Detect which cell encompasses the target text, then output its [X, Y] center coordinate. 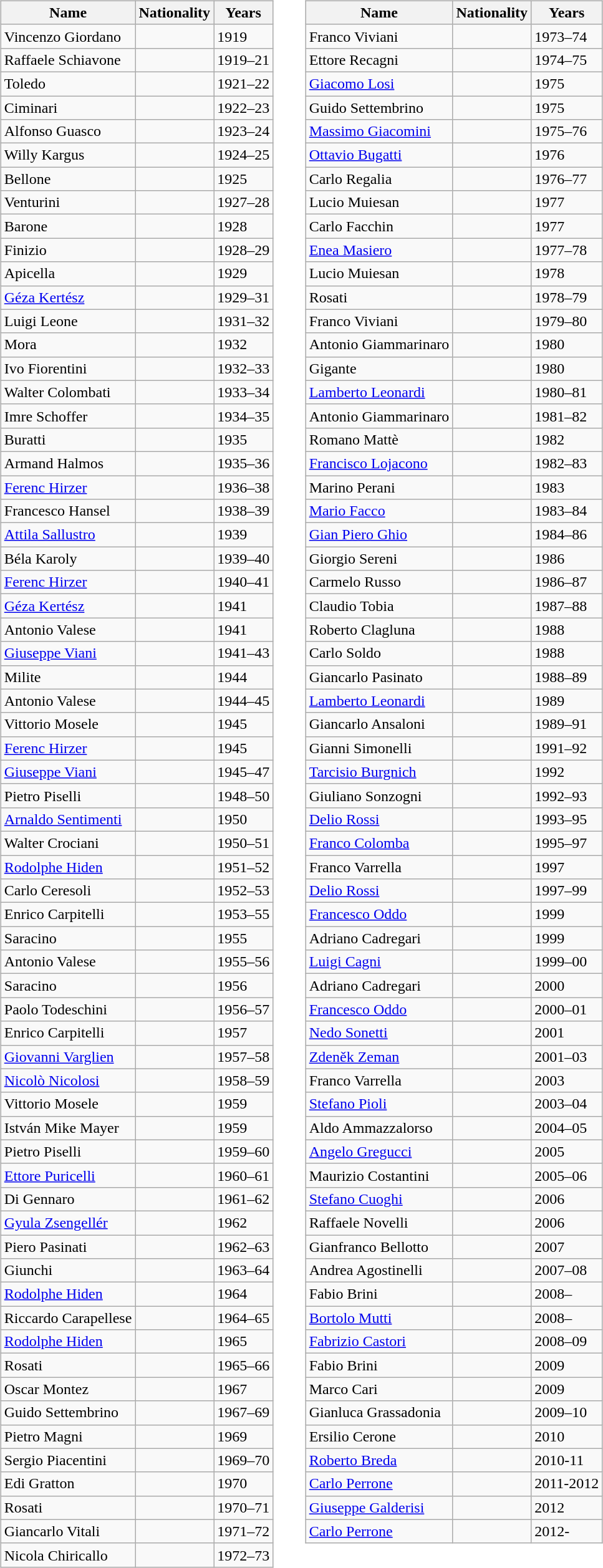
Mario Facco [379, 511]
2005–06 [567, 1175]
Apicella [68, 274]
1919–21 [243, 60]
1935–36 [243, 463]
1939–40 [243, 559]
Sergio Piacentini [68, 1460]
Armand Halmos [68, 463]
Stefano Pioli [379, 1104]
Raffaele Novelli [379, 1223]
Roberto Breda [379, 1460]
1980–81 [567, 392]
1983 [567, 487]
Carlo Ceresoli [68, 891]
Bortolo Mutti [379, 1318]
1965–66 [243, 1365]
1999–00 [567, 962]
1940–41 [243, 582]
2010 [567, 1436]
1953–55 [243, 915]
1957 [243, 1033]
1975–76 [567, 132]
1986–87 [567, 582]
Nedo Sonetti [379, 1033]
1932 [243, 345]
Francisco Lojacono [379, 463]
2012- [567, 1531]
1967 [243, 1389]
Angelo Gregucci [379, 1152]
1939 [243, 535]
1960–61 [243, 1175]
Carmelo Russo [379, 582]
Di Gennaro [68, 1199]
1956–57 [243, 1009]
1965 [243, 1342]
1995–97 [567, 843]
István Mike Mayer [68, 1128]
Zdeněk Zeman [379, 1057]
Tarcisio Burgnich [379, 772]
Maurizio Costantini [379, 1175]
1948–50 [243, 796]
1987–88 [567, 606]
1929–31 [243, 297]
1938–39 [243, 511]
Luigi Leone [68, 321]
1962–63 [243, 1246]
Carlo Regalia [379, 179]
1978–79 [567, 297]
Imre Schoffer [68, 416]
Ettore Puricelli [68, 1175]
1964–65 [243, 1318]
Giorgio Sereni [379, 559]
Gyula Zsengellér [68, 1223]
2012 [567, 1508]
1983–84 [567, 511]
Riccardo Carapellese [68, 1318]
Raffaele Schiavone [68, 60]
1933–34 [243, 392]
Mora [68, 345]
1984–86 [567, 535]
Giancarlo Ansaloni [379, 724]
Nicolò Nicolosi [68, 1080]
Paolo Todeschini [68, 1009]
Venturini [68, 203]
Milite [68, 677]
1932–33 [243, 368]
2011-2012 [567, 1484]
Carlo Facchin [379, 226]
Finizio [68, 250]
1989 [567, 701]
Gianfranco Bellotto [379, 1246]
Walter Crociani [68, 843]
Fabrizio Castori [379, 1342]
Giovanni Varglien [68, 1057]
Ciminari [68, 108]
1936–38 [243, 487]
Arnaldo Sentimenti [68, 819]
1941–43 [243, 653]
Nicola Chiricallo [68, 1555]
1919 [243, 36]
Giancarlo Pasinato [379, 677]
2001–03 [567, 1057]
Oscar Montez [68, 1389]
1956 [243, 986]
1969–70 [243, 1460]
1979–80 [567, 321]
2007 [567, 1246]
Attila Sallustro [68, 535]
1976–77 [567, 179]
Romano Mattè [379, 440]
1955–56 [243, 962]
1988–89 [567, 677]
Aldo Ammazzalorso [379, 1128]
2004–05 [567, 1128]
Gianni Simonelli [379, 748]
Giacomo Losi [379, 84]
2009–10 [567, 1413]
1950 [243, 819]
Pietro Magni [68, 1436]
1972–73 [243, 1555]
Ottavio Bugatti [379, 155]
1961–62 [243, 1199]
Gian Piero Ghio [379, 535]
Francesco Hansel [68, 511]
Massimo Giacomini [379, 132]
Giuseppe Galderisi [379, 1508]
1997–99 [567, 891]
1924–25 [243, 155]
1928 [243, 226]
1982–83 [567, 463]
1927–28 [243, 203]
1970 [243, 1484]
Toledo [68, 84]
Andrea Agostinelli [379, 1271]
1992–93 [567, 796]
1973–74 [567, 36]
1997 [567, 867]
1925 [243, 179]
1991–92 [567, 748]
1931–32 [243, 321]
Gigante [379, 368]
2001 [567, 1033]
Carlo Soldo [379, 653]
2010-11 [567, 1460]
Giunchi [68, 1271]
1977–78 [567, 250]
1989–91 [567, 724]
1934–35 [243, 416]
Vincenzo Giordano [68, 36]
2005 [567, 1152]
1922–23 [243, 108]
Stefano Cuoghi [379, 1199]
1970–71 [243, 1508]
Alfonso Guasco [68, 132]
Bellone [68, 179]
Willy Kargus [68, 155]
Marco Cari [379, 1389]
1921–22 [243, 84]
1981–82 [567, 416]
Franco Colomba [379, 843]
1964 [243, 1294]
Ivo Fiorentini [68, 368]
Walter Colombati [68, 392]
1950–51 [243, 843]
1955 [243, 938]
2003 [567, 1080]
Roberto Clagluna [379, 630]
Edi Gratton [68, 1484]
Claudio Tobia [379, 606]
1945–47 [243, 772]
2000 [567, 986]
1986 [567, 559]
1992 [567, 772]
2003–04 [567, 1104]
1967–69 [243, 1413]
1944–45 [243, 701]
1971–72 [243, 1531]
1969 [243, 1436]
Ettore Recagni [379, 60]
1963–64 [243, 1271]
1944 [243, 677]
Gianluca Grassadonia [379, 1413]
1952–53 [243, 891]
1962 [243, 1223]
1978 [567, 274]
1958–59 [243, 1080]
Giancarlo Vitali [68, 1531]
Marino Perani [379, 487]
Béla Karoly [68, 559]
1929 [243, 274]
Barone [68, 226]
1935 [243, 440]
2008–09 [567, 1342]
Buratti [68, 440]
1974–75 [567, 60]
1951–52 [243, 867]
1993–95 [567, 819]
2000–01 [567, 1009]
1928–29 [243, 250]
Giuliano Sonzogni [379, 796]
Enea Masiero [379, 250]
Piero Pasinati [68, 1246]
1923–24 [243, 132]
2007–08 [567, 1271]
1982 [567, 440]
Luigi Cagni [379, 962]
1959–60 [243, 1152]
1957–58 [243, 1057]
Ersilio Cerone [379, 1436]
1976 [567, 155]
